Identify which cell holds the provided text, then report its (x, y) central coordinate. 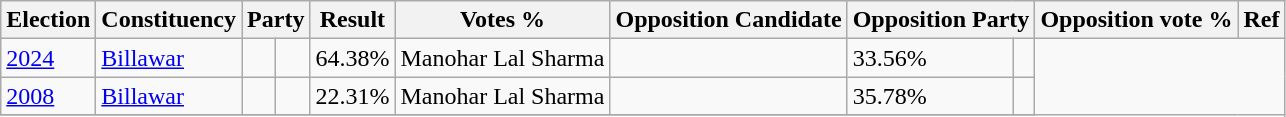
Party (276, 20)
33.56% (930, 58)
Election (48, 20)
22.31% (352, 96)
Opposition vote % (1136, 20)
Ref (1262, 20)
Opposition Party (941, 20)
2024 (48, 58)
Constituency (169, 20)
35.78% (930, 96)
64.38% (352, 58)
Result (352, 20)
Votes % (502, 20)
Opposition Candidate (728, 20)
2008 (48, 96)
